Pinpoint the cell where the given text exists, returning its [X, Y] midpoint coordinate. 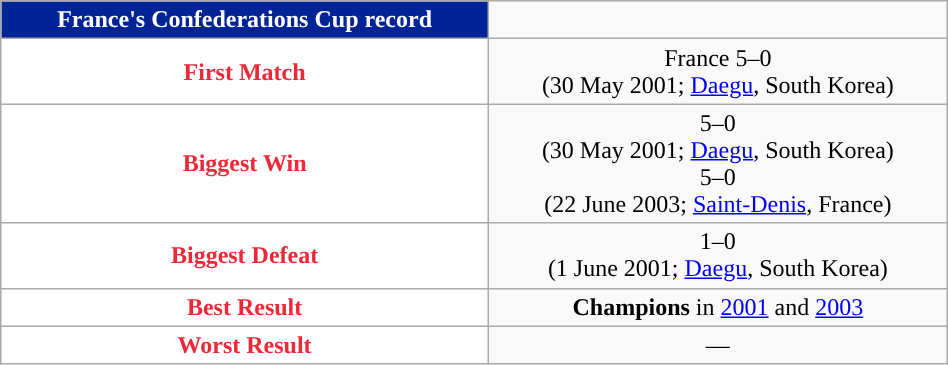
Biggest Win [245, 164]
— [718, 345]
France 5–0 (30 May 2001; Daegu, South Korea) [718, 72]
France's Confederations Cup record [245, 20]
5–0 (30 May 2001; Daegu, South Korea) 5–0 (22 June 2003; Saint-Denis, France) [718, 164]
Champions in 2001 and 2003 [718, 307]
First Match [245, 72]
Best Result [245, 307]
1–0 (1 June 2001; Daegu, South Korea) [718, 256]
Biggest Defeat [245, 256]
Worst Result [245, 345]
